Capture the cell that displays the provided text and extract its (X, Y) central coordinate. 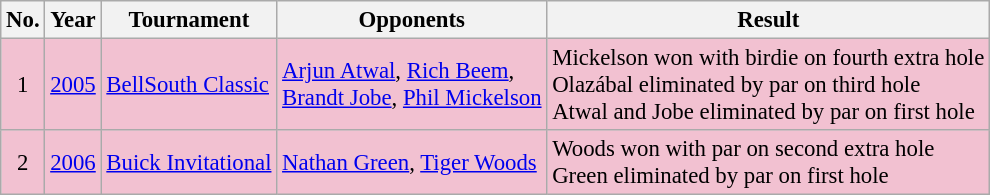
Buick Invitational (189, 162)
Arjun Atwal, Rich Beem, Brandt Jobe, Phil Mickelson (412, 85)
Tournament (189, 20)
Year (73, 20)
Mickelson won with birdie on fourth extra holeOlazábal eliminated by par on third holeAtwal and Jobe eliminated by par on first hole (768, 85)
BellSouth Classic (189, 85)
2 (23, 162)
Woods won with par on second extra holeGreen eliminated by par on first hole (768, 162)
Nathan Green, Tiger Woods (412, 162)
2005 (73, 85)
1 (23, 85)
2006 (73, 162)
Opponents (412, 20)
No. (23, 20)
Result (768, 20)
